Identify which cell holds the provided text, then report its [X, Y] central coordinate. 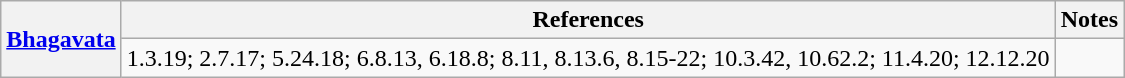
Notes [1089, 20]
Bhagavata [61, 39]
References [588, 20]
1.3.19; 2.7.17; 5.24.18; 6.8.13, 6.18.8; 8.11, 8.13.6, 8.15-22; 10.3.42, 10.62.2; 11.4.20; 12.12.20 [588, 58]
